Search for the cell housing the specified text and yield its [X, Y] center coordinate. 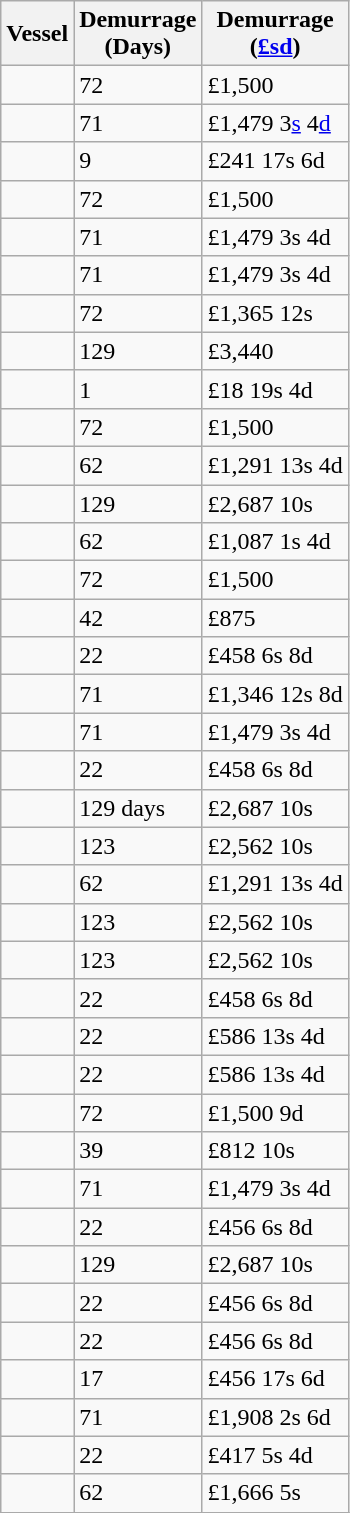
£1,500 9d [275, 1113]
1 [138, 389]
39 [138, 1151]
9 [138, 161]
£241 17s 6d [275, 161]
£812 10s [275, 1151]
£875 [275, 618]
£1,666 5s [275, 1493]
£1,365 12s [275, 313]
£417 5s 4d [275, 1455]
Demurrage(Days) [138, 34]
Demurrage(£sd) [275, 34]
42 [138, 618]
£1,346 12s 8d [275, 694]
129 days [138, 808]
£18 19s 4d [275, 389]
£3,440 [275, 351]
£456 17s 6d [275, 1379]
Vessel [38, 34]
£1,908 2s 6d [275, 1417]
17 [138, 1379]
£1,087 1s 4d [275, 542]
